From the cell containing the given text, extract its center point as (X, Y) coordinate. 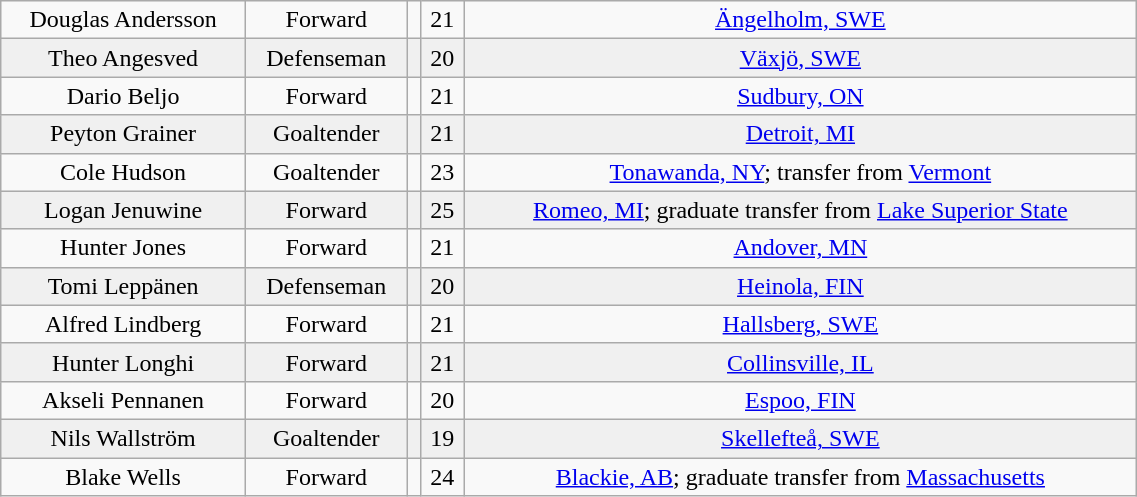
Blackie, AB; graduate transfer from Massachusetts (800, 477)
Tonawanda, NY; transfer from Vermont (800, 172)
Heinola, FIN (800, 286)
Hunter Longhi (124, 362)
25 (442, 210)
Sudbury, ON (800, 96)
24 (442, 477)
Peyton Grainer (124, 134)
Theo Angesved (124, 58)
Akseli Pennanen (124, 400)
Andover, MN (800, 248)
Detroit, MI (800, 134)
Dario Beljo (124, 96)
Blake Wells (124, 477)
Hunter Jones (124, 248)
Ängelholm, SWE (800, 20)
Douglas Andersson (124, 20)
Nils Wallström (124, 438)
Hallsberg, SWE (800, 324)
Tomi Leppänen (124, 286)
Espoo, FIN (800, 400)
23 (442, 172)
Logan Jenuwine (124, 210)
Alfred Lindberg (124, 324)
Växjö, SWE (800, 58)
Cole Hudson (124, 172)
Collinsville, IL (800, 362)
Skellefteå, SWE (800, 438)
19 (442, 438)
Romeo, MI; graduate transfer from Lake Superior State (800, 210)
